Output the (X, Y) coordinate of the center of the cell containing the given text.  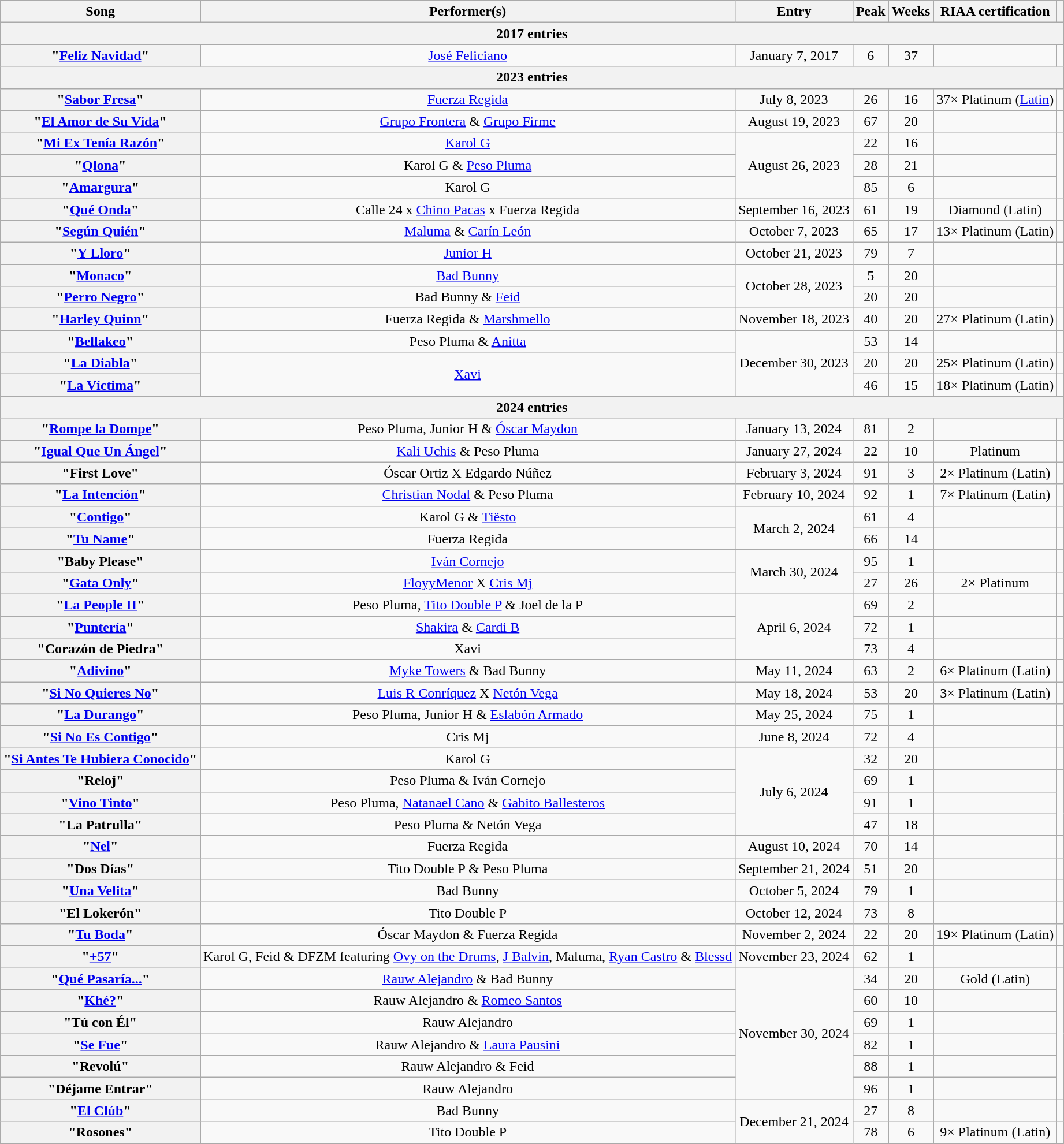
January 7, 2017 (794, 55)
Peso Pluma, Junior H & Eslabón Armado (468, 715)
January 13, 2024 (794, 429)
Óscar Ortiz X Edgardo Núñez (468, 473)
"Si No Quieres No" (101, 693)
18× Platinum (Latin) (995, 385)
Rauw Alejandro & Romeo Santos (468, 1001)
"Harley Quinn" (101, 319)
"Tu Boda" (101, 934)
19 (911, 209)
Performer(s) (468, 12)
Platinum (995, 451)
March 2, 2024 (794, 528)
November 2, 2024 (794, 934)
96 (870, 1089)
17 (911, 231)
August 26, 2023 (794, 165)
"Reloj" (101, 781)
May 25, 2024 (794, 715)
2× Platinum (Latin) (995, 473)
August 19, 2023 (794, 121)
18 (911, 825)
"Dos Días" (101, 869)
25× Platinum (Latin) (995, 363)
"Tú con Él" (101, 1023)
85 (870, 187)
46 (870, 385)
"Mi Ex Tenía Razón" (101, 143)
6× Platinum (Latin) (995, 671)
3 (911, 473)
"Puntería" (101, 627)
Kali Uchis & Peso Pluma (468, 451)
2017 entries (532, 33)
9× Platinum (Latin) (995, 1132)
Peso Pluma, Tito Double P & Joel de la P (468, 605)
Peso Pluma & Anitta (468, 341)
"Revolú" (101, 1067)
"Contigo" (101, 517)
"Khé?" (101, 1001)
70 (870, 847)
"Una Velita" (101, 890)
"Si No Es Contigo" (101, 737)
"Nel" (101, 847)
June 8, 2024 (794, 737)
62 (870, 956)
Karol G, Feid & DFZM featuring Ovy on the Drums, J Balvin, Maluma, Ryan Castro & Blessd (468, 956)
Christian Nodal & Peso Pluma (468, 495)
RIAA certification (995, 12)
75 (870, 715)
Shakira & Cardi B (468, 627)
92 (870, 495)
2023 entries (532, 77)
August 10, 2024 (794, 847)
November 18, 2023 (794, 319)
October 28, 2023 (794, 286)
Song (101, 12)
"El Lokerón" (101, 912)
67 (870, 121)
November 23, 2024 (794, 956)
Karol G & Tiësto (468, 517)
82 (870, 1045)
Entry (794, 12)
Gold (Latin) (995, 979)
19× Platinum (Latin) (995, 934)
37× Platinum (Latin) (995, 99)
2× Platinum (995, 583)
"La Patrulla" (101, 825)
51 (870, 869)
FloyyMenor X Cris Mj (468, 583)
"Sabor Fresa" (101, 99)
"Monaco" (101, 275)
Calle 24 x Chino Pacas x Fuerza Regida (468, 209)
"First Love" (101, 473)
"Tu Name" (101, 539)
Tito Double P & Peso Pluma (468, 869)
13× Platinum (Latin) (995, 231)
28 (870, 165)
December 30, 2023 (794, 363)
"Adivino" (101, 671)
"La Diabla" (101, 363)
September 16, 2023 (794, 209)
60 (870, 1001)
"Y Lloro" (101, 253)
"El Amor de Su Vida" (101, 121)
Rauw Alejandro & Bad Bunny (468, 979)
"Qué Onda" (101, 209)
"Feliz Navidad" (101, 55)
"La Durango" (101, 715)
15 (911, 385)
66 (870, 539)
January 27, 2024 (794, 451)
"Si Antes Te Hubiera Conocido" (101, 759)
32 (870, 759)
"Gata Only" (101, 583)
May 18, 2024 (794, 693)
95 (870, 561)
Maluma & Carín León (468, 231)
"Rompe la Dompe" (101, 429)
Junior H (468, 253)
Rauw Alejandro & Laura Pausini (468, 1045)
2024 entries (532, 407)
"Qlona" (101, 165)
Grupo Frontera & Grupo Firme (468, 121)
Fuerza Regida & Marshmello (468, 319)
Luis R Conríquez X Netón Vega (468, 693)
34 (870, 979)
"El Clúb" (101, 1111)
88 (870, 1067)
7× Platinum (Latin) (995, 495)
"Perro Negro" (101, 297)
Peso Pluma, Junior H & Óscar Maydon (468, 429)
Peak (870, 12)
Peso Pluma & Netón Vega (468, 825)
Iván Cornejo (468, 561)
October 21, 2023 (794, 253)
October 5, 2024 (794, 890)
"La Víctima" (101, 385)
July 6, 2024 (794, 792)
October 12, 2024 (794, 912)
Cris Mj (468, 737)
March 30, 2024 (794, 572)
"Baby Please" (101, 561)
40 (870, 319)
21 (911, 165)
"Vino Tinto" (101, 803)
"Rosones" (101, 1132)
81 (870, 429)
"Bellakeo" (101, 341)
Peso Pluma, Natanael Cano & Gabito Ballesteros (468, 803)
"La Intención" (101, 495)
Diamond (Latin) (995, 209)
78 (870, 1132)
May 11, 2024 (794, 671)
Bad Bunny & Feid (468, 297)
"Corazón de Piedra" (101, 649)
"Qué Pasaría..." (101, 979)
Myke Towers & Bad Bunny (468, 671)
September 21, 2024 (794, 869)
November 30, 2024 (794, 1034)
February 3, 2024 (794, 473)
April 6, 2024 (794, 627)
July 8, 2023 (794, 99)
47 (870, 825)
5 (870, 275)
"Se Fue" (101, 1045)
José Feliciano (468, 55)
"Amargura" (101, 187)
February 10, 2024 (794, 495)
63 (870, 671)
7 (911, 253)
October 7, 2023 (794, 231)
"Según Quién" (101, 231)
3× Platinum (Latin) (995, 693)
"La People II" (101, 605)
"Igual Que Un Ángel" (101, 451)
"+57" (101, 956)
Rauw Alejandro & Feid (468, 1067)
"Déjame Entrar" (101, 1089)
65 (870, 231)
December 21, 2024 (794, 1121)
Óscar Maydon & Fuerza Regida (468, 934)
Karol G & Peso Pluma (468, 165)
Peso Pluma & Iván Cornejo (468, 781)
27× Platinum (Latin) (995, 319)
Weeks (911, 12)
37 (911, 55)
